Return (x, y) of the center of cell containing provided text 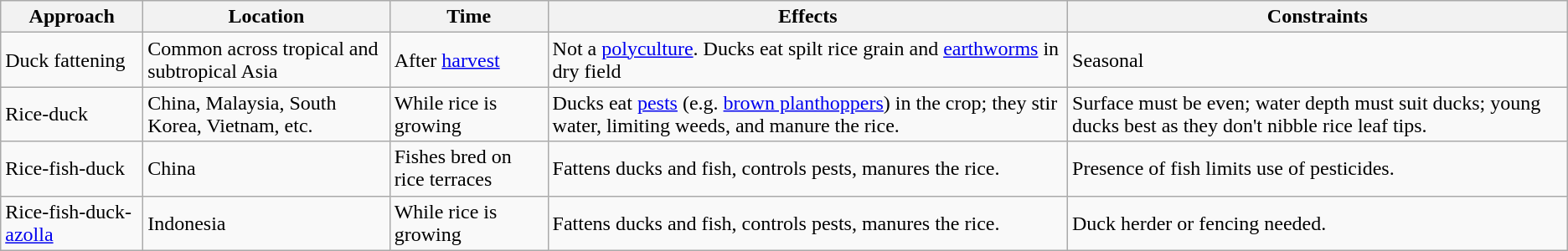
Ducks eat pests (e.g. brown planthoppers) in the crop; they stir water, limiting weeds, and manure the rice. (807, 114)
Time (469, 17)
Not a polyculture. Ducks eat spilt rice grain and earthworms in dry field (807, 60)
Rice-fish-duck-azolla (72, 223)
Presence of fish limits use of pesticides. (1318, 169)
Seasonal (1318, 60)
Fishes bred on rice terraces (469, 169)
China, Malaysia, South Korea, Vietnam, etc. (266, 114)
Location (266, 17)
Approach (72, 17)
Constraints (1318, 17)
Common across tropical and subtropical Asia (266, 60)
Rice-fish-duck (72, 169)
Rice-duck (72, 114)
Duck herder or fencing needed. (1318, 223)
Duck fattening (72, 60)
Indonesia (266, 223)
China (266, 169)
Effects (807, 17)
After harvest (469, 60)
Surface must be even; water depth must suit ducks; young ducks best as they don't nibble rice leaf tips. (1318, 114)
